Pinpoint the cell where the given text exists, returning its [X, Y] midpoint coordinate. 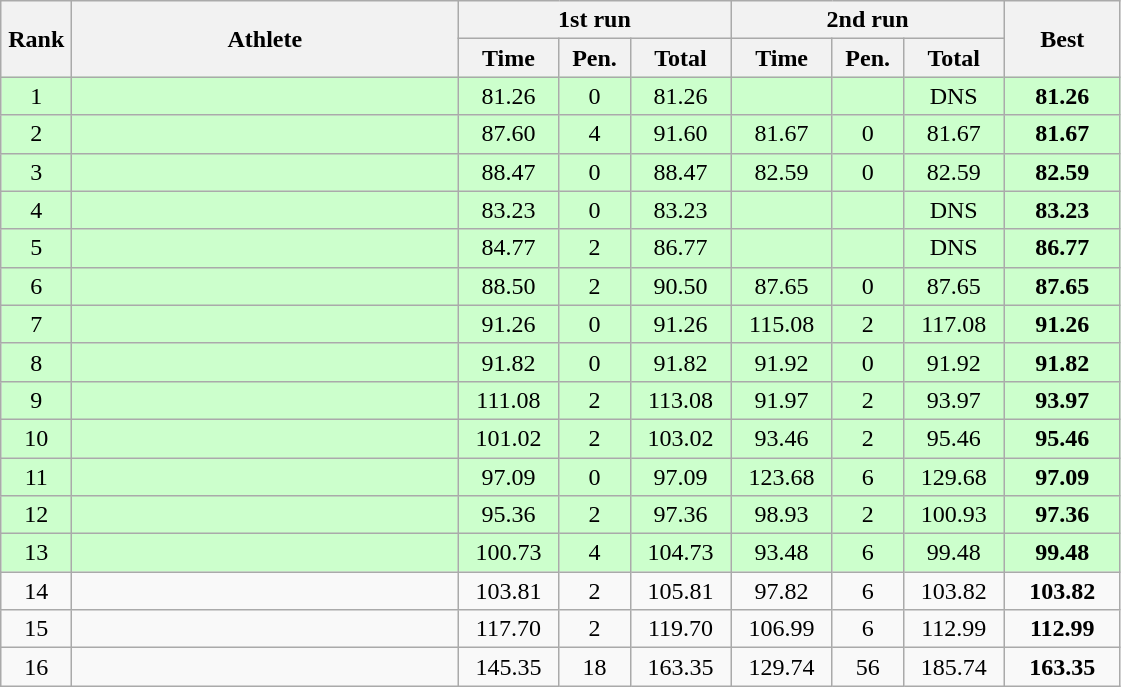
16 [36, 667]
56 [868, 667]
100.73 [508, 553]
145.35 [508, 667]
97.82 [782, 591]
104.73 [680, 553]
15 [36, 629]
100.93 [954, 515]
93.48 [782, 553]
123.68 [782, 477]
103.81 [508, 591]
18 [594, 667]
117.70 [508, 629]
105.81 [680, 591]
98.93 [782, 515]
119.70 [680, 629]
95.36 [508, 515]
9 [36, 400]
106.99 [782, 629]
1 [36, 96]
84.77 [508, 248]
87.60 [508, 134]
11 [36, 477]
3 [36, 172]
185.74 [954, 667]
101.02 [508, 438]
113.08 [680, 400]
115.08 [782, 324]
129.68 [954, 477]
129.74 [782, 667]
103.02 [680, 438]
117.08 [954, 324]
10 [36, 438]
111.08 [508, 400]
1st run [594, 20]
Athlete [265, 39]
Best [1062, 39]
88.50 [508, 286]
5 [36, 248]
91.60 [680, 134]
Rank [36, 39]
8 [36, 362]
12 [36, 515]
2nd run [868, 20]
7 [36, 324]
14 [36, 591]
91.97 [782, 400]
90.50 [680, 286]
13 [36, 553]
93.46 [782, 438]
